For the text-containing cell, return its midpoint in (X, Y) coordinate format. 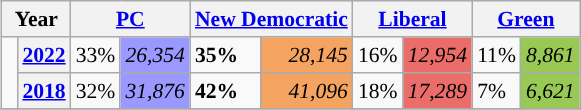
12,954 (438, 55)
Liberal (412, 19)
42% (226, 91)
11% (496, 55)
New Democratic (272, 19)
26,354 (154, 55)
35% (226, 55)
2022 (44, 55)
2018 (44, 91)
6,621 (550, 91)
Year (36, 19)
32% (96, 91)
31,876 (154, 91)
Green (526, 19)
7% (496, 91)
8,861 (550, 55)
18% (378, 91)
17,289 (438, 91)
41,096 (307, 91)
PC (130, 19)
16% (378, 55)
33% (96, 55)
28,145 (307, 55)
